Search for the cell housing the specified text and yield its (x, y) center coordinate. 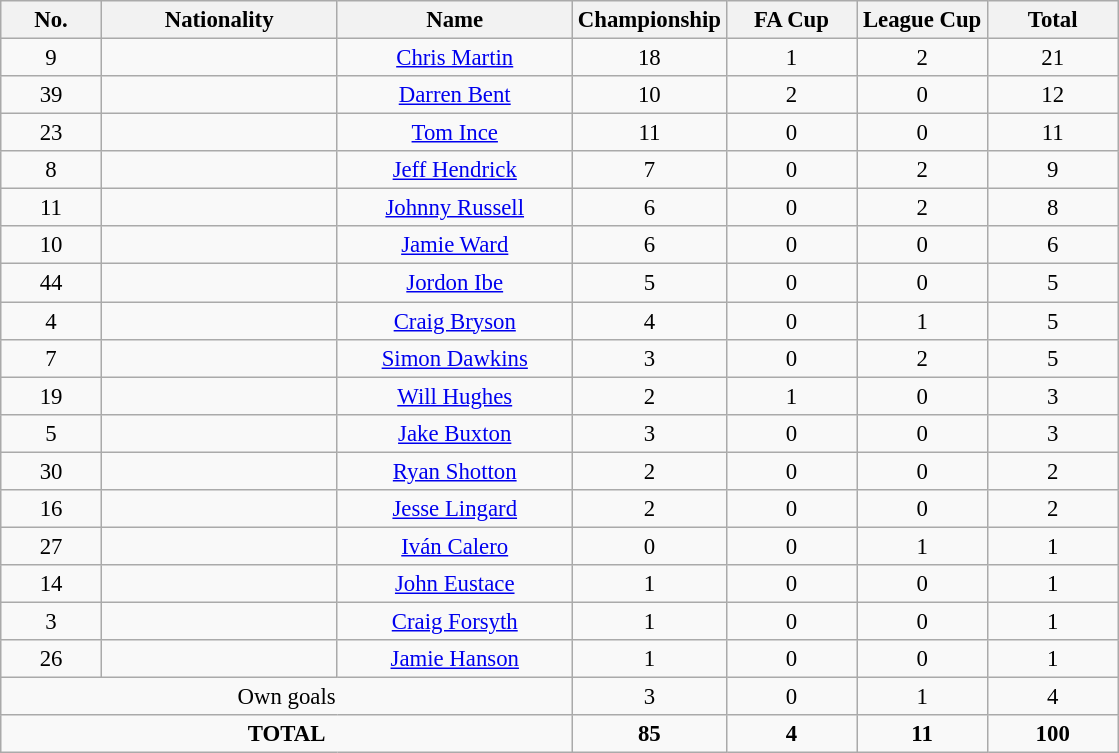
Johnny Russell (455, 208)
Tom Ince (455, 133)
Iván Calero (455, 546)
Jesse Lingard (455, 509)
Jeff Hendrick (455, 170)
Championship (650, 20)
Chris Martin (455, 58)
Jake Buxton (455, 433)
Total (1052, 20)
Own goals (287, 697)
Will Hughes (455, 396)
85 (650, 734)
26 (52, 659)
30 (52, 471)
23 (52, 133)
FA Cup (792, 20)
Name (455, 20)
19 (52, 396)
Jordon Ibe (455, 283)
Jamie Hanson (455, 659)
21 (1052, 58)
Craig Bryson (455, 321)
100 (1052, 734)
Craig Forsyth (455, 621)
44 (52, 283)
No. (52, 20)
27 (52, 546)
Simon Dawkins (455, 358)
16 (52, 509)
14 (52, 584)
39 (52, 95)
Jamie Ward (455, 245)
TOTAL (287, 734)
Ryan Shotton (455, 471)
12 (1052, 95)
18 (650, 58)
John Eustace (455, 584)
Nationality (219, 20)
League Cup (922, 20)
Darren Bent (455, 95)
